Return (X, Y) of the center of cell containing provided text 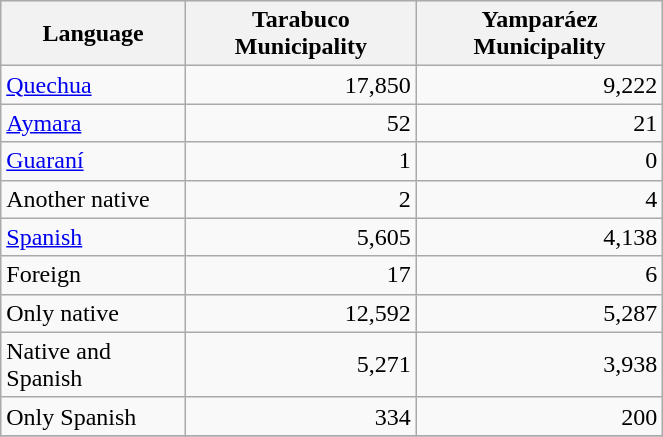
Tarabuco Municipality (300, 34)
2 (300, 199)
Yamparáez Municipality (539, 34)
5,287 (539, 313)
Foreign (94, 275)
Aymara (94, 123)
6 (539, 275)
9,222 (539, 85)
5,271 (300, 364)
52 (300, 123)
0 (539, 161)
1 (300, 161)
200 (539, 416)
Quechua (94, 85)
Spanish (94, 237)
4,138 (539, 237)
Another native (94, 199)
17,850 (300, 85)
Only Spanish (94, 416)
Only native (94, 313)
12,592 (300, 313)
Guaraní (94, 161)
Language (94, 34)
4 (539, 199)
17 (300, 275)
334 (300, 416)
Native and Spanish (94, 364)
21 (539, 123)
3,938 (539, 364)
5,605 (300, 237)
